Capture the cell that displays the provided text and extract its [x, y] central coordinate. 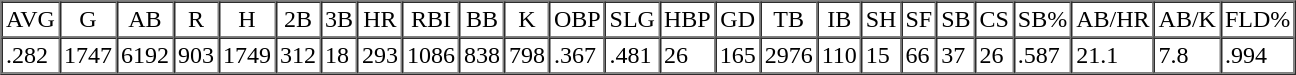
K [526, 20]
BB [482, 20]
.481 [632, 56]
H [246, 20]
110 [839, 56]
.994 [1257, 56]
SF [919, 20]
21.1 [1113, 56]
AB/HR [1113, 20]
1086 [430, 56]
SLG [632, 20]
CS [994, 20]
HBP [687, 20]
G [88, 20]
1749 [246, 56]
37 [956, 56]
HR [380, 20]
18 [338, 56]
TB [788, 20]
2976 [788, 56]
AB/K [1187, 20]
798 [526, 56]
838 [482, 56]
6192 [144, 56]
1747 [88, 56]
2B [298, 20]
.367 [577, 56]
165 [738, 56]
3B [338, 20]
AVG [31, 20]
SB% [1042, 20]
SH [881, 20]
.282 [31, 56]
IB [839, 20]
903 [196, 56]
OBP [577, 20]
RBI [430, 20]
293 [380, 56]
R [196, 20]
SB [956, 20]
7.8 [1187, 56]
312 [298, 56]
FLD% [1257, 20]
15 [881, 56]
GD [738, 20]
66 [919, 56]
AB [144, 20]
.587 [1042, 56]
